Search for the cell housing the specified text and yield its (X, Y) center coordinate. 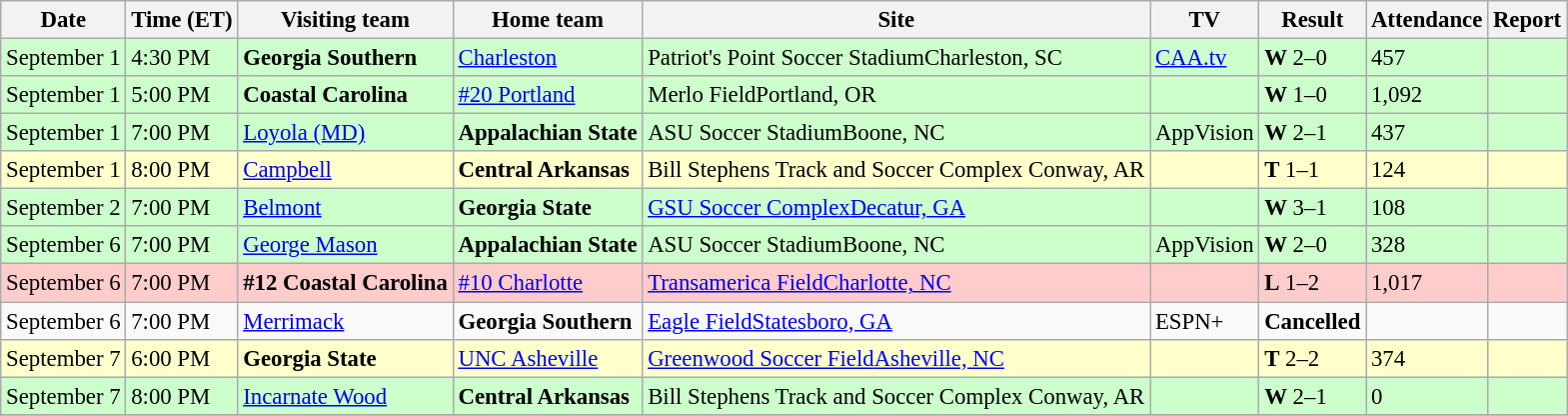
#20 Portland (548, 95)
Charleston (548, 58)
Site (896, 20)
374 (1427, 358)
W 3–1 (1313, 208)
Home team (548, 20)
Result (1313, 20)
Transamerica FieldCharlotte, NC (896, 283)
TV (1205, 20)
Report (1527, 20)
Merrimack (346, 321)
T 2–2 (1313, 358)
Belmont (346, 208)
Incarnate Wood (346, 396)
457 (1427, 58)
September 2 (64, 208)
#10 Charlotte (548, 283)
ESPN+ (1205, 321)
437 (1427, 133)
Date (64, 20)
6:00 PM (182, 358)
Eagle FieldStatesboro, GA (896, 321)
T 1–1 (1313, 170)
UNC Asheville (548, 358)
Coastal Carolina (346, 95)
1,017 (1427, 283)
L 1–2 (1313, 283)
Patriot's Point Soccer StadiumCharleston, SC (896, 58)
#12 Coastal Carolina (346, 283)
Cancelled (1313, 321)
5:00 PM (182, 95)
108 (1427, 208)
GSU Soccer ComplexDecatur, GA (896, 208)
Greenwood Soccer FieldAsheville, NC (896, 358)
328 (1427, 245)
0 (1427, 396)
W 1–0 (1313, 95)
Campbell (346, 170)
Merlo FieldPortland, OR (896, 95)
George Mason (346, 245)
Time (ET) (182, 20)
4:30 PM (182, 58)
1,092 (1427, 95)
Loyola (MD) (346, 133)
Visiting team (346, 20)
Attendance (1427, 20)
CAA.tv (1205, 58)
124 (1427, 170)
